Provide the (x, y) coordinate of the cell's center where the given text is located.  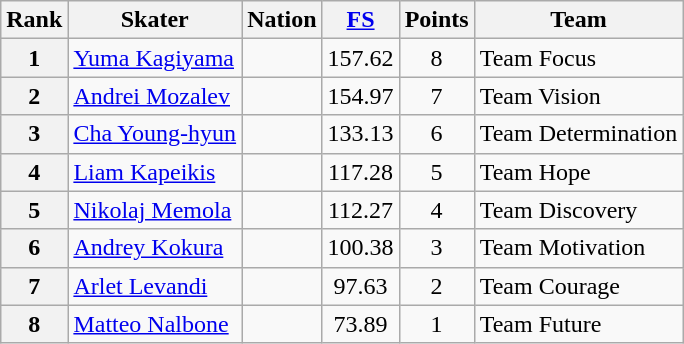
157.62 (360, 58)
133.13 (360, 134)
100.38 (360, 248)
Nation (282, 20)
Team Focus (578, 58)
Liam Kapeikis (155, 172)
Matteo Nalbone (155, 324)
Points (436, 20)
Andrey Kokura (155, 248)
Team Courage (578, 286)
Team (578, 20)
Cha Young-hyun (155, 134)
Rank (34, 20)
Team Motivation (578, 248)
Skater (155, 20)
112.27 (360, 210)
73.89 (360, 324)
Team Vision (578, 96)
Yuma Kagiyama (155, 58)
Andrei Mozalev (155, 96)
117.28 (360, 172)
154.97 (360, 96)
Team Future (578, 324)
Team Discovery (578, 210)
Team Determination (578, 134)
Nikolaj Memola (155, 210)
Team Hope (578, 172)
Arlet Levandi (155, 286)
FS (360, 20)
97.63 (360, 286)
